Determine the (X, Y) coordinate at the center of the cell enclosing the given text.  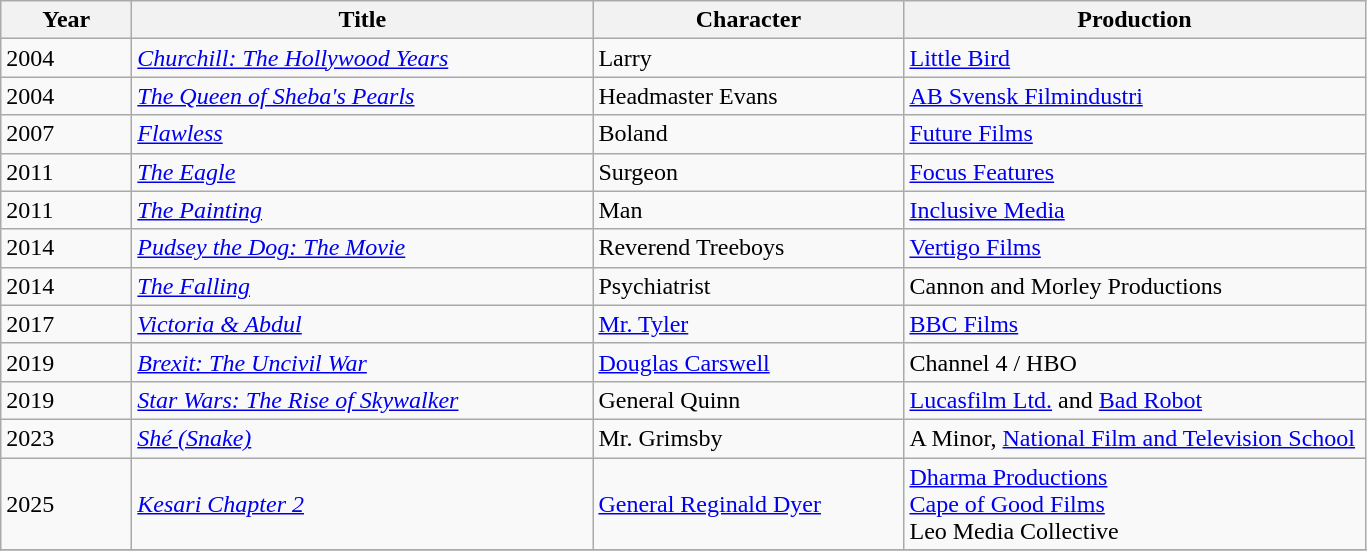
Cannon and Morley Productions (1134, 286)
The Eagle (362, 172)
The Falling (362, 286)
Larry (748, 58)
Boland (748, 134)
Mr. Grimsby (748, 438)
Lucasfilm Ltd. and Bad Robot (1134, 400)
2023 (66, 438)
Surgeon (748, 172)
A Minor, National Film and Television School (1134, 438)
Mr. Tyler (748, 324)
Pudsey the Dog: The Movie (362, 248)
Flawless (362, 134)
Psychiatrist (748, 286)
Shé (Snake) (362, 438)
AB Svensk Filmindustri (1134, 96)
Kesari Chapter 2 (362, 504)
BBC Films (1134, 324)
Channel 4 / HBO (1134, 362)
Headmaster Evans (748, 96)
Year (66, 20)
The Queen of Sheba's Pearls (362, 96)
Future Films (1134, 134)
Reverend Treeboys (748, 248)
Man (748, 210)
Vertigo Films (1134, 248)
Douglas Carswell (748, 362)
General Quinn (748, 400)
Focus Features (1134, 172)
Dharma ProductionsCape of Good FilmsLeo Media Collective (1134, 504)
Little Bird (1134, 58)
Churchill: The Hollywood Years (362, 58)
Production (1134, 20)
Inclusive Media (1134, 210)
2007 (66, 134)
2025 (66, 504)
Character (748, 20)
Star Wars: The Rise of Skywalker (362, 400)
Brexit: The Uncivil War (362, 362)
Title (362, 20)
General Reginald Dyer (748, 504)
Victoria & Abdul (362, 324)
2017 (66, 324)
The Painting (362, 210)
